From the cell containing the given text, extract its center point as (X, Y) coordinate. 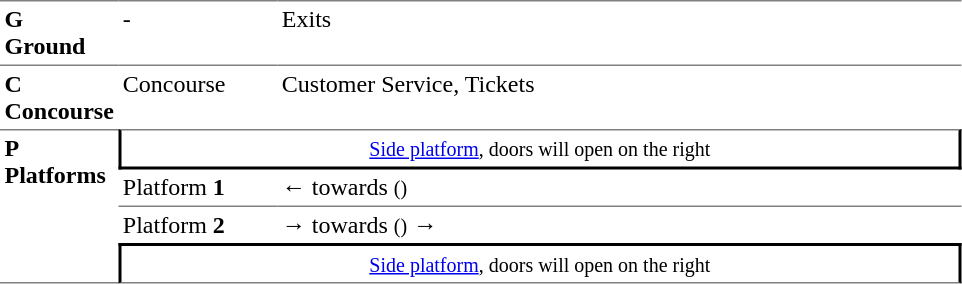
← towards () (619, 189)
- (198, 33)
Exits (619, 33)
PPlatforms (59, 206)
Concourse (198, 98)
Platform 1 (198, 189)
CConcourse (59, 98)
Customer Service, Tickets (619, 98)
Platform 2 (198, 225)
GGround (59, 33)
→ towards () → (619, 225)
